Locate the cell with the specified text and output its [X, Y] center coordinate. 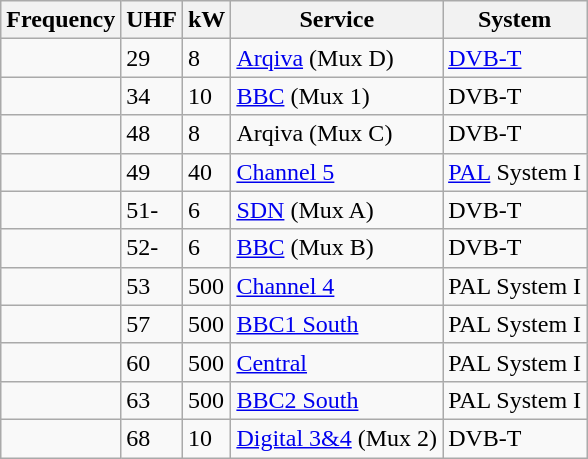
40 [206, 172]
BBC1 South [337, 324]
Central [337, 362]
BBC2 South [337, 400]
34 [152, 96]
Service [337, 20]
49 [152, 172]
SDN (Mux A) [337, 210]
53 [152, 286]
51- [152, 210]
60 [152, 362]
Channel 4 [337, 286]
BBC (Mux B) [337, 248]
UHF [152, 20]
System [515, 20]
68 [152, 438]
57 [152, 324]
Channel 5 [337, 172]
Frequency [61, 20]
Arqiva (Mux C) [337, 134]
BBC (Mux 1) [337, 96]
Digital 3&4 (Mux 2) [337, 438]
48 [152, 134]
29 [152, 58]
kW [206, 20]
Arqiva (Mux D) [337, 58]
52- [152, 248]
63 [152, 400]
